Output the (x, y) coordinate of the center of the cell containing the given text.  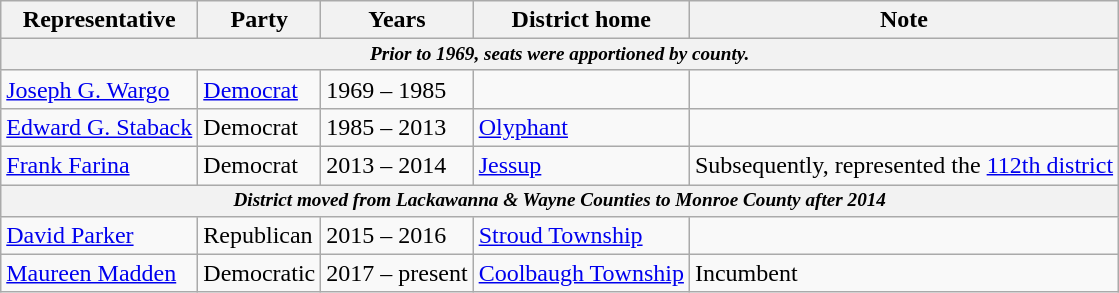
Party (260, 20)
2013 – 2014 (397, 166)
District moved from Lackawanna & Wayne Counties to Monroe County after 2014 (560, 201)
Edward G. Staback (100, 128)
Years (397, 20)
1985 – 2013 (397, 128)
Republican (260, 235)
Note (904, 20)
Jessup (581, 166)
Joseph G. Wargo (100, 89)
Representative (100, 20)
Incumbent (904, 273)
Subsequently, represented the 112th district (904, 166)
Maureen Madden (100, 273)
1969 – 1985 (397, 89)
Prior to 1969, seats were apportioned by county. (560, 55)
Stroud Township (581, 235)
District home (581, 20)
Olyphant (581, 128)
2017 – present (397, 273)
2015 – 2016 (397, 235)
Democratic (260, 273)
David Parker (100, 235)
Frank Farina (100, 166)
Coolbaugh Township (581, 273)
